Determine the (x, y) coordinate at the center of the cell enclosing the given text.  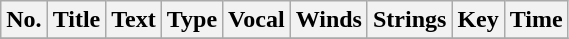
Time (536, 20)
Winds (328, 20)
Title (76, 20)
Key (478, 20)
Vocal (257, 20)
Text (134, 20)
Strings (409, 20)
No. (24, 20)
Type (192, 20)
